Capture the cell that displays the provided text and extract its [x, y] central coordinate. 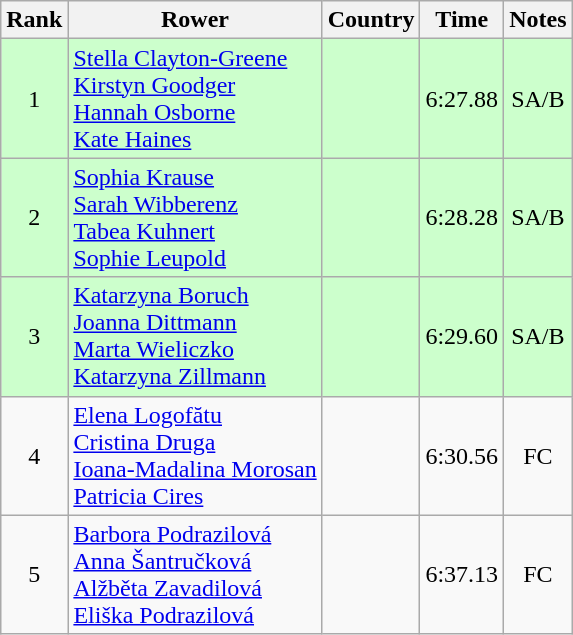
2 [34, 218]
6:30.56 [462, 456]
Barbora PodrazilováAnna ŠantručkováAlžběta ZavadilováEliška Podrazilová [195, 574]
Stella Clayton-GreeneKirstyn GoodgerHannah OsborneKate Haines [195, 98]
6:27.88 [462, 98]
Elena LogofătuCristina DrugaIoana-Madalina MorosanPatricia Cires [195, 456]
6:37.13 [462, 574]
Rank [34, 20]
Rower [195, 20]
Notes [538, 20]
6:29.60 [462, 336]
Katarzyna BoruchJoanna DittmannMarta WieliczkoKatarzyna Zillmann [195, 336]
4 [34, 456]
Country [371, 20]
Sophia KrauseSarah WibberenzTabea KuhnertSophie Leupold [195, 218]
5 [34, 574]
3 [34, 336]
6:28.28 [462, 218]
Time [462, 20]
1 [34, 98]
